Search for the cell housing the specified text and yield its [x, y] center coordinate. 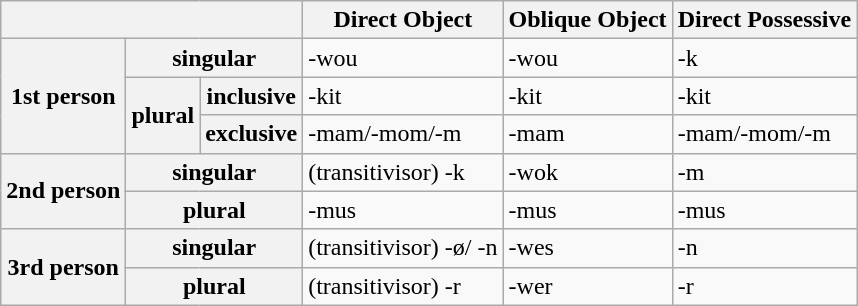
inclusive [252, 96]
2nd person [64, 191]
-wok [588, 172]
-r [764, 286]
-m [764, 172]
-mam [588, 134]
(transitivisor) -r [403, 286]
1st person [64, 96]
Direct Possessive [764, 20]
-wes [588, 248]
Oblique Object [588, 20]
Direct Object [403, 20]
-n [764, 248]
(transitivisor) -ø/ -n [403, 248]
-k [764, 58]
3rd person [64, 267]
exclusive [252, 134]
(transitivisor) -k [403, 172]
-wer [588, 286]
